For the text-containing cell, return its midpoint in (X, Y) coordinate format. 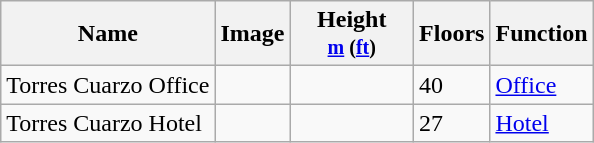
Name (108, 34)
Function (542, 34)
Torres Cuarzo Hotel (108, 123)
Floors (452, 34)
Office (542, 85)
Heightm (ft) (352, 34)
Image (252, 34)
Hotel (542, 123)
40 (452, 85)
Torres Cuarzo Office (108, 85)
27 (452, 123)
